Provide the (X, Y) coordinate of the cell's center where the given text is located.  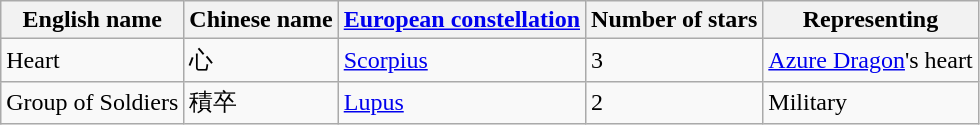
Scorpius (462, 60)
Azure Dragon's heart (870, 60)
Military (870, 102)
Heart (92, 60)
2 (674, 102)
English name (92, 20)
3 (674, 60)
Number of stars (674, 20)
積卒 (261, 102)
Chinese name (261, 20)
European constellation (462, 20)
心 (261, 60)
Lupus (462, 102)
Group of Soldiers (92, 102)
Representing (870, 20)
